Provide the [X, Y] coordinate of the cell's center where the given text is located.  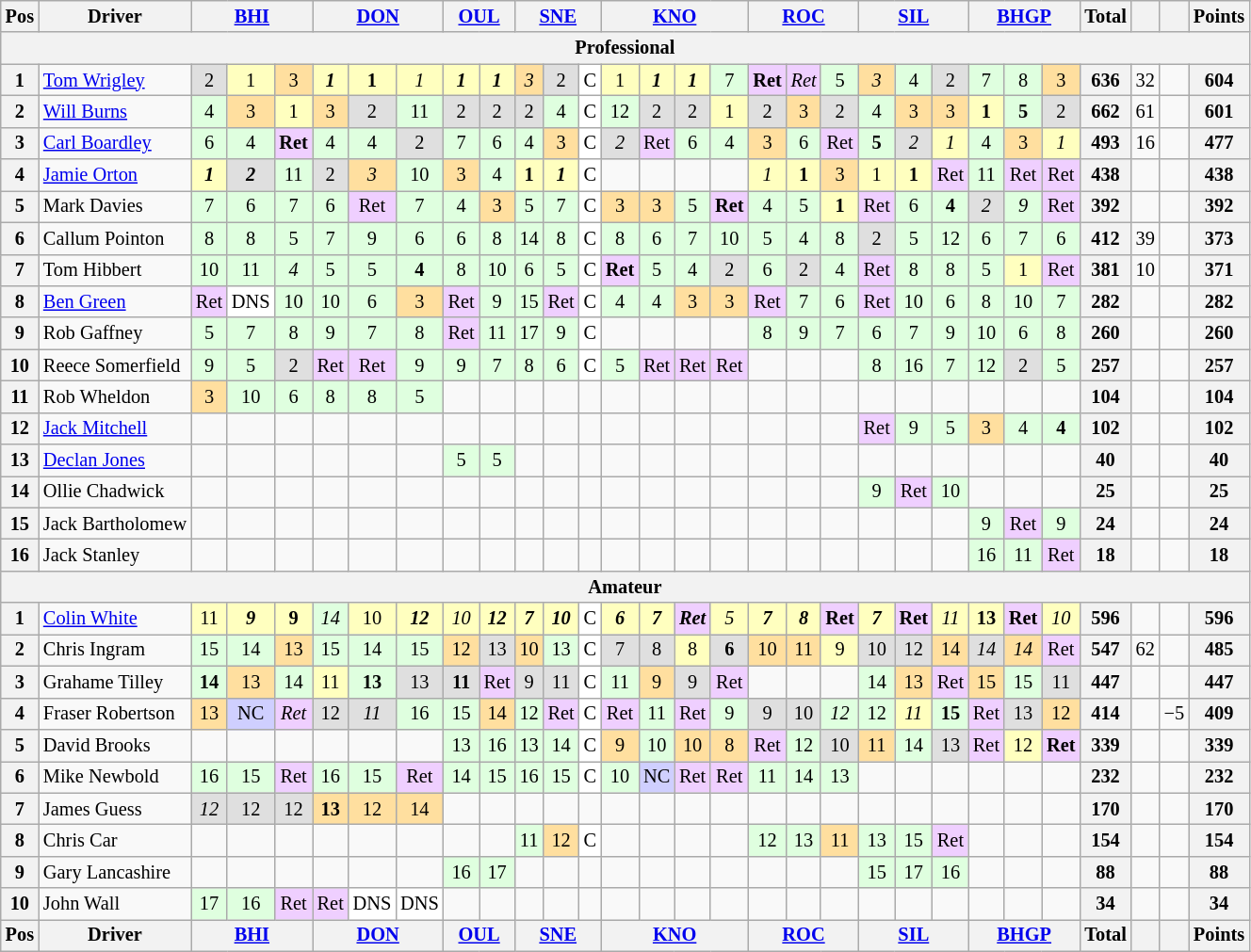
Tom Wrigley [115, 80]
Mike Newbold [115, 777]
Chris Car [115, 840]
Jack Mitchell [115, 428]
381 [1105, 270]
601 [1219, 111]
604 [1219, 80]
32 [1145, 80]
Colin White [115, 619]
Carl Boardley [115, 143]
62 [1145, 650]
39 [1145, 238]
477 [1219, 143]
Mark Davies [115, 206]
Gary Lancashire [115, 872]
Fraser Robertson [115, 714]
Jamie Orton [115, 175]
414 [1105, 714]
Jack Stanley [115, 555]
James Guess [115, 809]
Rob Gaffney [115, 333]
Will Burns [115, 111]
61 [1145, 111]
Tom Hibbert [115, 270]
Rob Wheldon [115, 396]
493 [1105, 143]
409 [1219, 714]
371 [1219, 270]
Professional [625, 48]
−5 [1174, 714]
Grahame Tilley [115, 682]
636 [1105, 80]
485 [1219, 650]
Ben Green [115, 301]
Declan Jones [115, 460]
John Wall [115, 904]
662 [1105, 111]
412 [1105, 238]
Ollie Chadwick [115, 492]
Chris Ingram [115, 650]
Jack Bartholomew [115, 524]
373 [1219, 238]
547 [1105, 650]
David Brooks [115, 745]
Amateur [625, 587]
Reece Somerfield [115, 365]
Callum Pointon [115, 238]
